Locate the cell with the specified text and output its [X, Y] center coordinate. 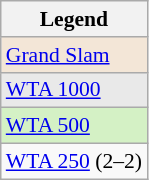
WTA 1000 [74, 90]
WTA 250 (2–2) [74, 162]
Grand Slam [74, 55]
WTA 500 [74, 126]
Legend [74, 19]
